For the text-containing cell, return its midpoint in [X, Y] coordinate format. 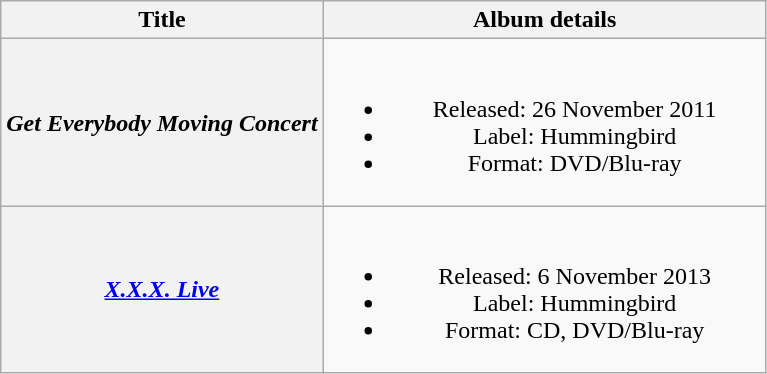
X.X.X. Live [162, 290]
Released: 6 November 2013Label: HummingbirdFormat: CD, DVD/Blu-ray [544, 290]
Get Everybody Moving Concert [162, 122]
Title [162, 20]
Released: 26 November 2011Label: HummingbirdFormat: DVD/Blu-ray [544, 122]
Album details [544, 20]
